Determine the [x, y] coordinate at the center of the cell enclosing the given text.  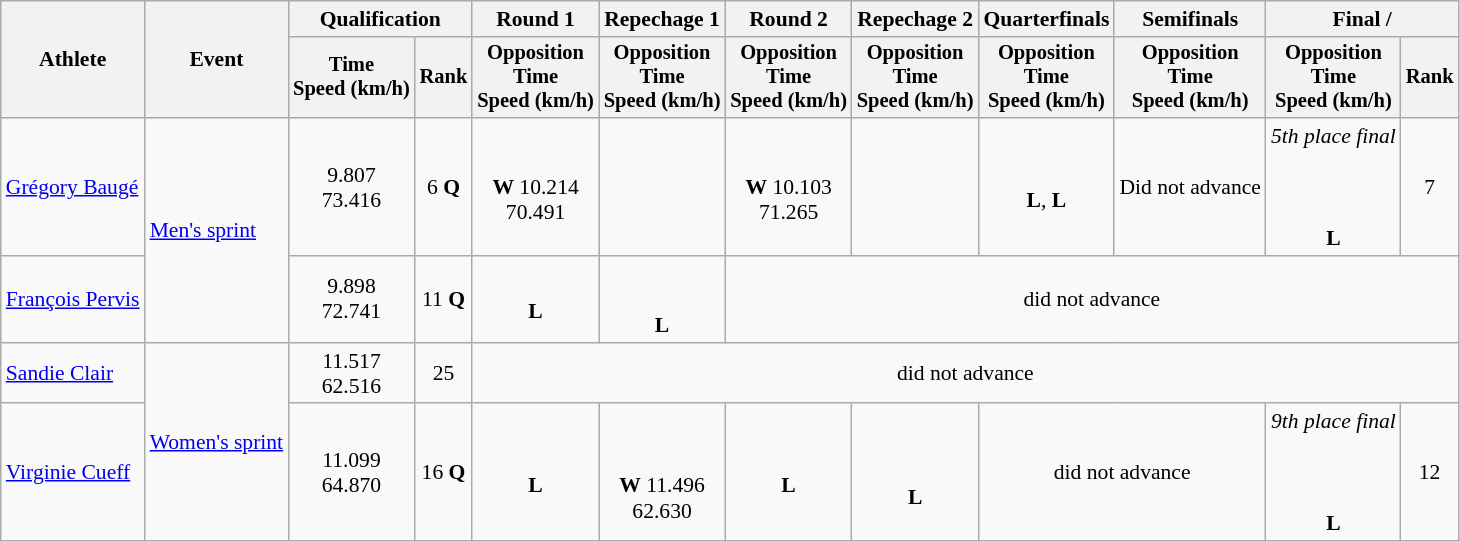
François Pervis [73, 300]
Qualification [380, 19]
9th place finalL [1334, 473]
Semifinals [1190, 19]
9.80773.416 [352, 187]
5th place finalL [1334, 187]
12 [1430, 473]
L, L [1046, 187]
W 11.49662.630 [662, 473]
Round 1 [536, 19]
Final / [1362, 19]
Men's sprint [217, 230]
Round 2 [788, 19]
25 [444, 374]
Repechage 1 [662, 19]
Quarterfinals [1046, 19]
Event [217, 60]
16 Q [444, 473]
11.51762.516 [352, 374]
Repechage 2 [916, 19]
9.89872.741 [352, 300]
Virginie Cueff [73, 473]
W 10.21470.491 [536, 187]
Sandie Clair [73, 374]
7 [1430, 187]
6 Q [444, 187]
Women's sprint [217, 442]
11.09964.870 [352, 473]
W 10.10371.265 [788, 187]
Athlete [73, 60]
Grégory Baugé [73, 187]
Did not advance [1190, 187]
TimeSpeed (km/h) [352, 78]
11 Q [444, 300]
